Provide the [X, Y] coordinate of the cell's center where the given text is located.  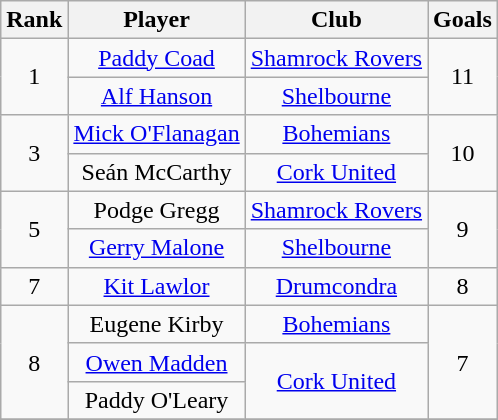
Seán McCarthy [156, 172]
Kit Lawlor [156, 286]
Alf Hanson [156, 96]
Eugene Kirby [156, 324]
Owen Madden [156, 362]
11 [463, 77]
Paddy O'Leary [156, 400]
Paddy Coad [156, 58]
9 [463, 229]
5 [34, 229]
1 [34, 77]
Rank [34, 20]
Goals [463, 20]
3 [34, 153]
Gerry Malone [156, 248]
Mick O'Flanagan [156, 134]
Club [336, 20]
Podge Gregg [156, 210]
10 [463, 153]
Drumcondra [336, 286]
Player [156, 20]
